Extract the (X, Y) coordinate from the center of the cell holding the provided text.  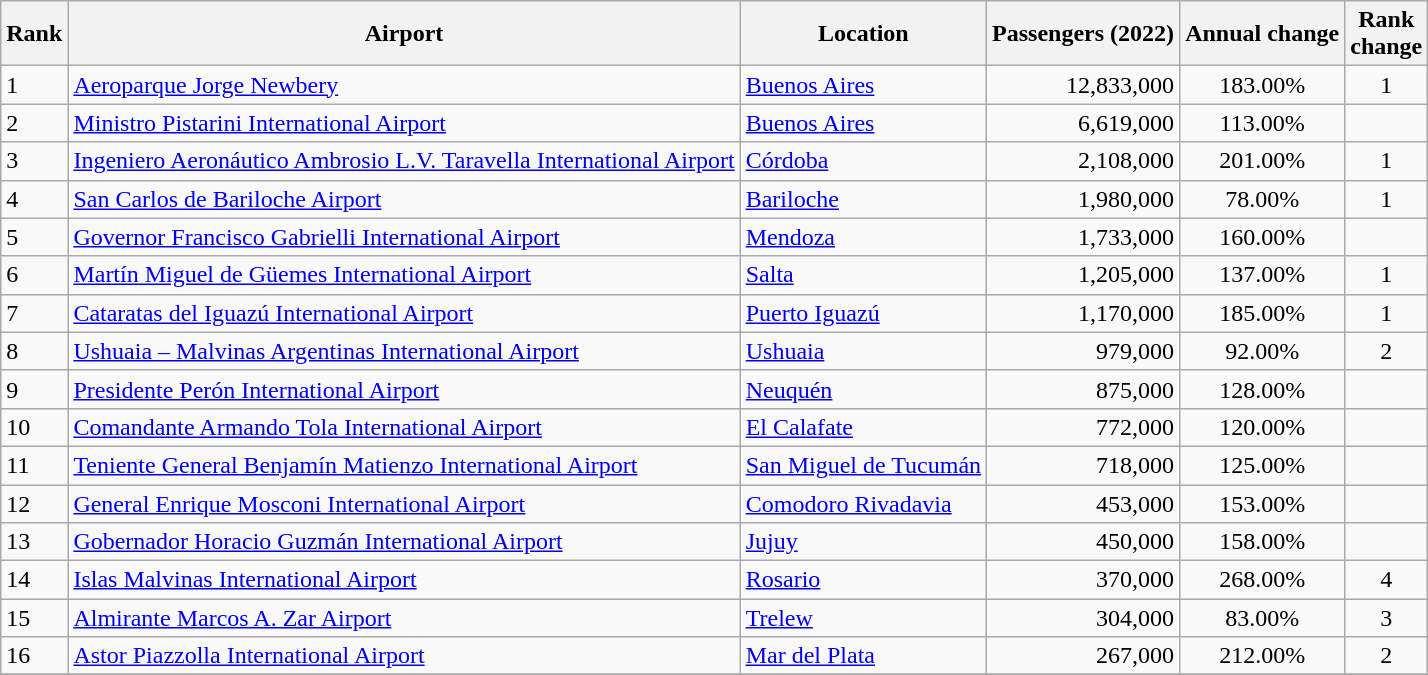
1,170,000 (1084, 313)
Ushuaia (863, 351)
185.00% (1262, 313)
Ingeniero Aeronáutico Ambrosio L.V. Taravella International Airport (404, 161)
13 (34, 542)
Islas Malvinas International Airport (404, 580)
1,205,000 (1084, 275)
6,619,000 (1084, 123)
113.00% (1262, 123)
1,733,000 (1084, 237)
137.00% (1262, 275)
304,000 (1084, 618)
875,000 (1084, 389)
16 (34, 656)
Puerto Iguazú (863, 313)
Gobernador Horacio Guzmán International Airport (404, 542)
78.00% (1262, 199)
12 (34, 503)
Teniente General Benjamín Matienzo International Airport (404, 465)
Bariloche (863, 199)
Córdoba (863, 161)
14 (34, 580)
125.00% (1262, 465)
453,000 (1084, 503)
83.00% (1262, 618)
979,000 (1084, 351)
120.00% (1262, 427)
Martín Miguel de Güemes International Airport (404, 275)
Governor Francisco Gabrielli International Airport (404, 237)
Trelew (863, 618)
General Enrique Mosconi International Airport (404, 503)
5 (34, 237)
Astor Piazzolla International Airport (404, 656)
Comandante Armando Tola International Airport (404, 427)
11 (34, 465)
772,000 (1084, 427)
Mar del Plata (863, 656)
153.00% (1262, 503)
El Calafate (863, 427)
Cataratas del Iguazú International Airport (404, 313)
Passengers (2022) (1084, 34)
158.00% (1262, 542)
Ministro Pistarini International Airport (404, 123)
201.00% (1262, 161)
7 (34, 313)
10 (34, 427)
Presidente Perón International Airport (404, 389)
Airport (404, 34)
160.00% (1262, 237)
8 (34, 351)
Comodoro Rivadavia (863, 503)
2,108,000 (1084, 161)
Almirante Marcos A. Zar Airport (404, 618)
450,000 (1084, 542)
Ushuaia – Malvinas Argentinas International Airport (404, 351)
718,000 (1084, 465)
15 (34, 618)
Annual change (1262, 34)
Location (863, 34)
128.00% (1262, 389)
Salta (863, 275)
San Miguel de Tucumán (863, 465)
Rank (34, 34)
Rankchange (1386, 34)
Rosario (863, 580)
Jujuy (863, 542)
267,000 (1084, 656)
1,980,000 (1084, 199)
Mendoza (863, 237)
370,000 (1084, 580)
268.00% (1262, 580)
Aeroparque Jorge Newbery (404, 85)
92.00% (1262, 351)
183.00% (1262, 85)
Neuquén (863, 389)
212.00% (1262, 656)
12,833,000 (1084, 85)
9 (34, 389)
6 (34, 275)
San Carlos de Bariloche Airport (404, 199)
